Scan for the cell matching the given text and deliver its (X, Y) coordinate at center. 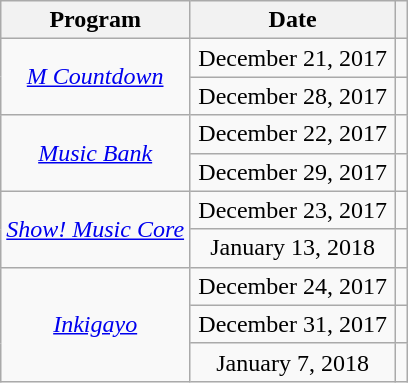
December 29, 2017 (293, 172)
Inkigayo (96, 324)
December 23, 2017 (293, 210)
January 13, 2018 (293, 248)
Music Bank (96, 153)
December 22, 2017 (293, 134)
December 31, 2017 (293, 324)
December 21, 2017 (293, 58)
Program (96, 20)
Date (293, 20)
Show! Music Core (96, 229)
December 24, 2017 (293, 286)
December 28, 2017 (293, 96)
January 7, 2018 (293, 362)
M Countdown (96, 77)
